Return [x, y] of the center of cell containing provided text 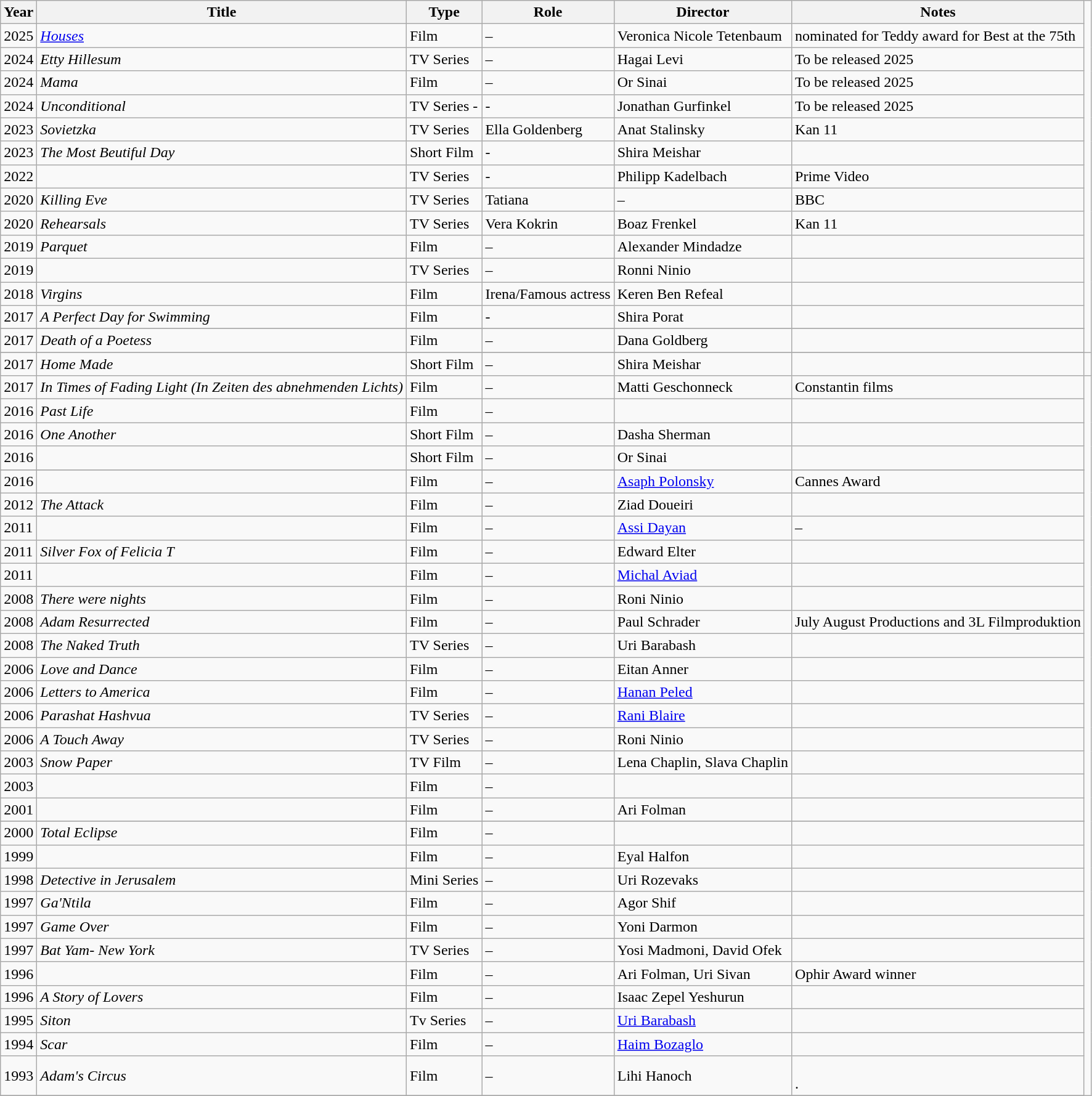
Year [18, 12]
Mama [222, 83]
Dana Goldberg [703, 341]
Role [548, 12]
Bat Yam- New York [222, 950]
Eyal Halfon [703, 856]
Killing Eve [222, 200]
Irena/Famous actress [548, 294]
Snow Paper [222, 763]
Shira Porat [703, 317]
1993 [18, 1076]
1999 [18, 856]
Tv Series [444, 1020]
Vera Kokrin [548, 223]
Etty Hillesum [222, 59]
Total Eclipse [222, 833]
Isaac Zepel Yeshurun [703, 997]
BBC [938, 200]
Director [703, 12]
Virgins [222, 294]
Eitan Anner [703, 668]
Paul Schrader [703, 622]
Ella Goldenberg [548, 129]
Silver Fox of Felicia T [222, 551]
July August Productions and 3L Filmproduktion [938, 622]
Lena Chaplin, Slava Chaplin [703, 763]
Death of a Poetess [222, 341]
2012 [18, 505]
Alexander Mindadze [703, 246]
Constantin films [938, 388]
Houses [222, 36]
Ziad Doueiri [703, 505]
Rehearsals [222, 223]
1998 [18, 880]
Mini Series [444, 880]
2000 [18, 833]
Prime Video [938, 176]
Sovietzka [222, 129]
Detective in Jerusalem [222, 880]
Michal Aviad [703, 575]
One Another [222, 434]
Adam Resurrected [222, 622]
Past Life [222, 411]
nominated for Teddy award for Best at the 75th [938, 36]
There were nights [222, 598]
A Touch Away [222, 739]
Yosi Madmoni, David Ofek [703, 950]
Veronica Nicole Tetenbaum [703, 36]
Matti Geschonneck [703, 388]
Agor Shif [703, 903]
Haim Bozaglo [703, 1044]
Type [444, 12]
The Naked Truth [222, 645]
Hagai Levi [703, 59]
. [938, 1076]
Anat Stalinsky [703, 129]
Hanan Peled [703, 692]
Scar [222, 1044]
Cannes Award [938, 481]
Keren Ben Refeal [703, 294]
Ari Folman [703, 810]
Philipp Kadelbach [703, 176]
Ronni Ninio [703, 270]
Dasha Sherman [703, 434]
2001 [18, 810]
Uri Rozevaks [703, 880]
2022 [18, 176]
Ga'Ntila [222, 903]
Title [222, 12]
1995 [18, 1020]
2025 [18, 36]
TV Series - [444, 106]
2018 [18, 294]
Love and Dance [222, 668]
Unconditional [222, 106]
Home Made [222, 364]
Asaph Polonsky [703, 481]
Adam's Circus [222, 1076]
A Perfect Day for Swimming [222, 317]
Lihi Hanoch [703, 1076]
1994 [18, 1044]
The Most Beutiful Day [222, 153]
Game Over [222, 927]
In Times of Fading Light (In Zeiten des abnehmenden Lichts) [222, 388]
The Attack [222, 505]
TV Film [444, 763]
Notes [938, 12]
A Story of Lovers [222, 997]
Tatiana [548, 200]
Parashat Hashvua [222, 716]
Rani Blaire [703, 716]
Parquet [222, 246]
Yoni Darmon [703, 927]
Jonathan Gurfinkel [703, 106]
Ari Folman, Uri Sivan [703, 973]
Letters to America [222, 692]
Edward Elter [703, 551]
Assi Dayan [703, 528]
Boaz Frenkel [703, 223]
Siton [222, 1020]
Ophir Award winner [938, 973]
